Find where the given text appears and provide that cell's center as (X, Y) coordinate. 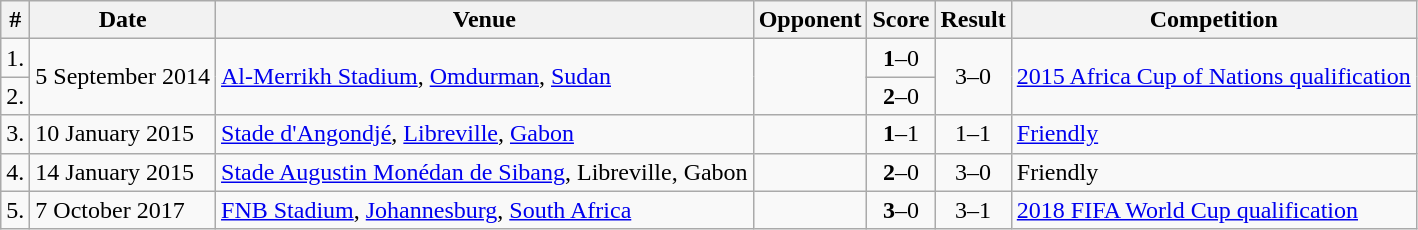
Al-Merrikh Stadium, Omdurman, Sudan (485, 77)
10 January 2015 (123, 134)
2018 FIFA World Cup qualification (1214, 210)
4. (16, 172)
Stade d'Angondjé, Libreville, Gabon (485, 134)
FNB Stadium, Johannesburg, South Africa (485, 210)
Competition (1214, 20)
Date (123, 20)
2015 Africa Cup of Nations qualification (1214, 77)
2. (16, 96)
14 January 2015 (123, 172)
Venue (485, 20)
1–0 (901, 58)
3. (16, 134)
7 October 2017 (123, 210)
Stade Augustin Monédan de Sibang, Libreville, Gabon (485, 172)
Opponent (810, 20)
Result (973, 20)
3–1 (973, 210)
# (16, 20)
5 September 2014 (123, 77)
Score (901, 20)
1. (16, 58)
5. (16, 210)
